Search for the cell housing the specified text and yield its (x, y) center coordinate. 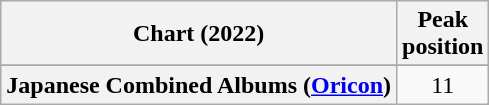
Peakposition (443, 34)
11 (443, 85)
Chart (2022) (199, 34)
Japanese Combined Albums (Oricon) (199, 85)
